Return the [X, Y] coordinate for the center point of the cell that contains the specified text.  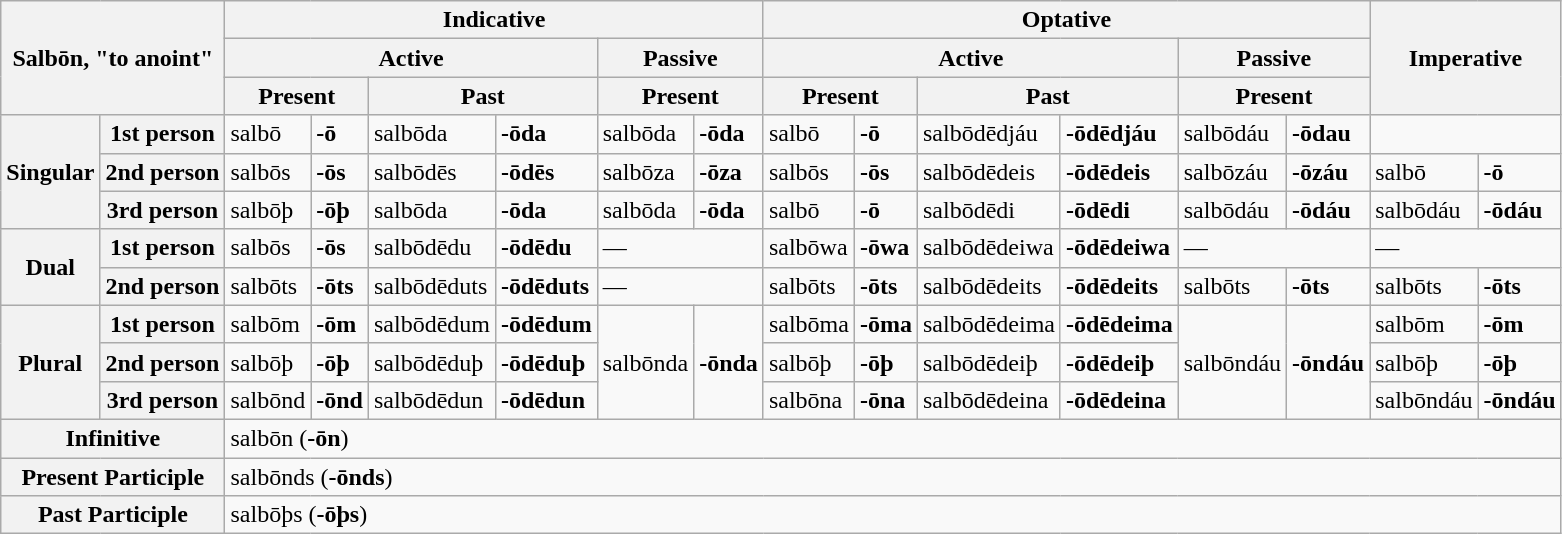
Indicative [494, 20]
salbōnds (-ōnds) [893, 477]
-ōzáu [1328, 172]
salbōdēdeiþ [988, 362]
Singular [50, 172]
Past Participle [113, 515]
salbōwa [808, 248]
-ōdēdeina [1119, 400]
salbōza [645, 172]
salbōdēdeiwa [988, 248]
-ōdēdun [546, 400]
salbōdēdeits [988, 286]
-ōdēdeima [1119, 324]
salbōdēduts [432, 286]
salbōdēs [432, 172]
-ōdēdeis [1119, 172]
Infinitive [113, 438]
salbōnda [645, 362]
-ōnda [729, 362]
-ōdau [1328, 134]
-ōdēdeiþ [1119, 362]
salbōna [808, 400]
Optative [1066, 20]
salbōdēduþ [432, 362]
salbōn (-ōn) [893, 438]
-ōwa [886, 248]
-ōdēdeiwa [1119, 248]
salbōdēdi [988, 210]
Imperative [1466, 58]
-ōdēdjáu [1119, 134]
salbōnd [268, 400]
-ōdēduþ [546, 362]
-ōdēdum [546, 324]
salbōþs (-ōþs) [893, 515]
salbōdēdum [432, 324]
Plural [50, 362]
salbōdēdeis [988, 172]
-ōdēdi [1119, 210]
-ōma [886, 324]
salbōdēdun [432, 400]
-ōdēs [546, 172]
Salbōn, "to anoint" [113, 58]
salbōdēdeima [988, 324]
salbōzáu [1232, 172]
salbōma [808, 324]
Present Participle [113, 477]
-ōdēdu [546, 248]
-ōna [886, 400]
-ōnd [340, 400]
Dual [50, 267]
-ōdēduts [546, 286]
-ōdēdeits [1119, 286]
salbōdēdjáu [988, 134]
salbōdēdu [432, 248]
-ōza [729, 172]
salbōdēdeina [988, 400]
